Extract the [X, Y] coordinate from the center of the cell holding the provided text.  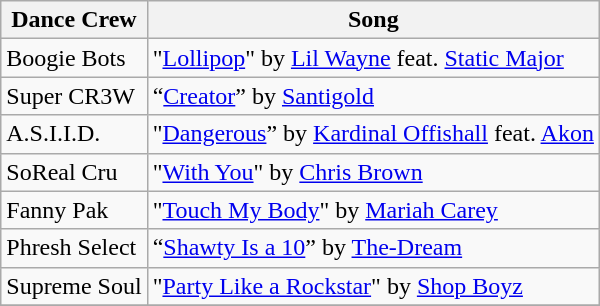
Supreme Soul [74, 286]
SoReal Cru [74, 172]
Song [373, 20]
Dance Crew [74, 20]
"Lollipop" by Lil Wayne feat. Static Major [373, 58]
"Party Like a Rockstar" by Shop Boyz [373, 286]
A.S.I.I.D. [74, 134]
Phresh Select [74, 248]
“Creator” by Santigold [373, 96]
"With You" by Chris Brown [373, 172]
Boogie Bots [74, 58]
"Dangerous” by Kardinal Offishall feat. Akon [373, 134]
“Shawty Is a 10” by The-Dream [373, 248]
Super CR3W [74, 96]
Fanny Pak [74, 210]
"Touch My Body" by Mariah Carey [373, 210]
